Output the [x, y] coordinate of the center of the cell containing the given text.  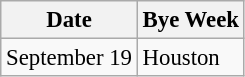
September 19 [69, 58]
Houston [190, 58]
Date [69, 20]
Bye Week [190, 20]
